Extract the (x, y) coordinate from the center of the cell holding the provided text.  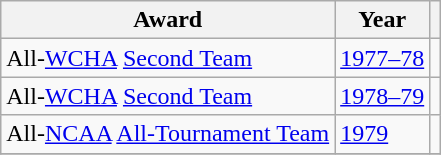
1979 (382, 134)
1978–79 (382, 96)
All-NCAA All-Tournament Team (168, 134)
1977–78 (382, 58)
Year (382, 20)
Award (168, 20)
